For the text-containing cell, return its midpoint in (X, Y) coordinate format. 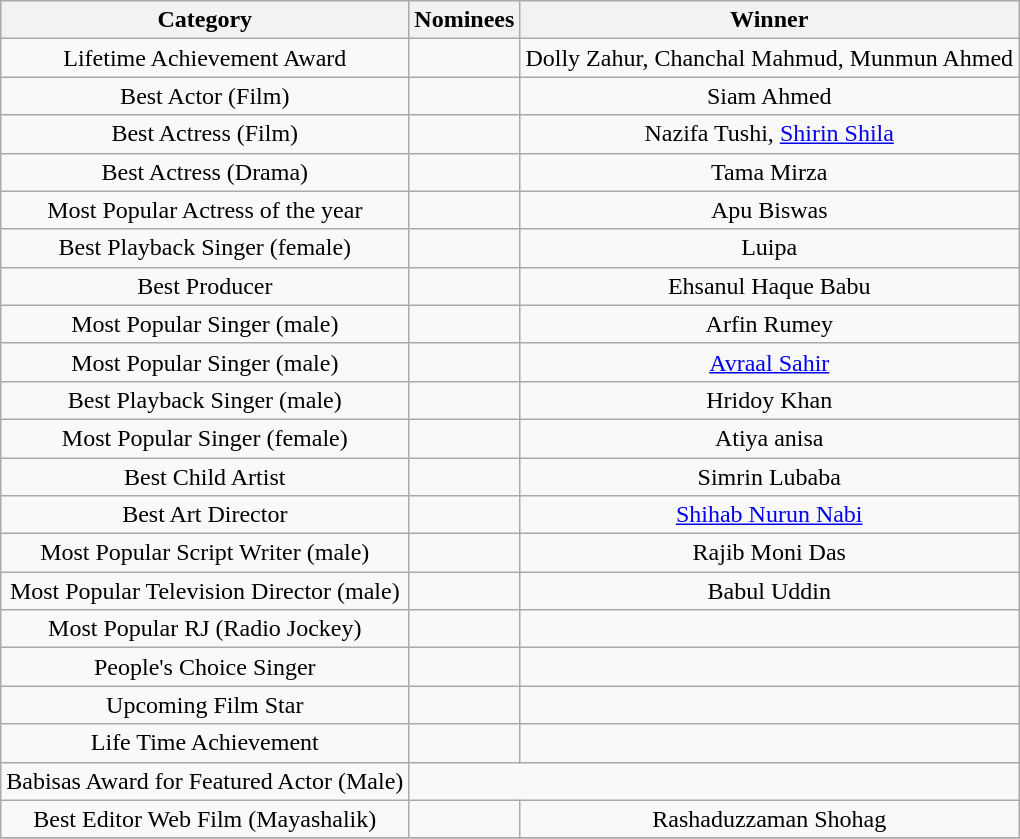
Most Popular Script Writer (male) (205, 553)
Rashaduzzaman Shohag (770, 819)
Avraal Sahir (770, 362)
Hridoy Khan (770, 400)
Most Popular Television Director (male) (205, 591)
Babisas Award for Featured Actor (Male) (205, 781)
Most Popular Actress of the year (205, 210)
Winner (770, 20)
Luipa (770, 248)
Tama Mirza (770, 172)
Best Actor (Film) (205, 96)
Category (205, 20)
Babul Uddin (770, 591)
Upcoming Film Star (205, 705)
Atiya anisa (770, 438)
Arfin Rumey (770, 324)
Best Actress (Drama) (205, 172)
People's Choice Singer (205, 667)
Dolly Zahur, Chanchal Mahmud, Munmun Ahmed (770, 58)
Shihab Nurun Nabi (770, 515)
Apu Biswas (770, 210)
Best Producer (205, 286)
Lifetime Achievement Award (205, 58)
Nazifa Tushi, Shirin Shila (770, 134)
Best Child Artist (205, 477)
Best Editor Web Film (Mayashalik) (205, 819)
Best Playback Singer (male) (205, 400)
Life Time Achievement (205, 743)
Nominees (464, 20)
Best Actress (Film) (205, 134)
Rajib Moni Das (770, 553)
Most Popular Singer (female) (205, 438)
Siam Ahmed (770, 96)
Ehsanul Haque Babu (770, 286)
Simrin Lubaba (770, 477)
Most Popular RJ (Radio Jockey) (205, 629)
Best Playback Singer (female) (205, 248)
Best Art Director (205, 515)
